Detect which cell encompasses the target text, then output its [X, Y] center coordinate. 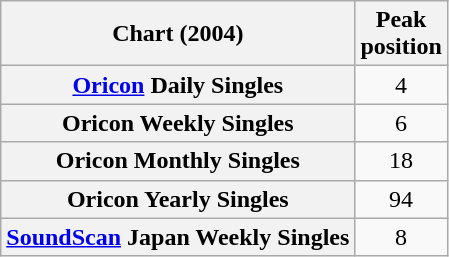
Peakposition [401, 34]
Oricon Daily Singles [178, 85]
SoundScan Japan Weekly Singles [178, 237]
Chart (2004) [178, 34]
18 [401, 161]
Oricon Monthly Singles [178, 161]
8 [401, 237]
Oricon Yearly Singles [178, 199]
94 [401, 199]
4 [401, 85]
Oricon Weekly Singles [178, 123]
6 [401, 123]
